For the text-containing cell, return its midpoint in (X, Y) coordinate format. 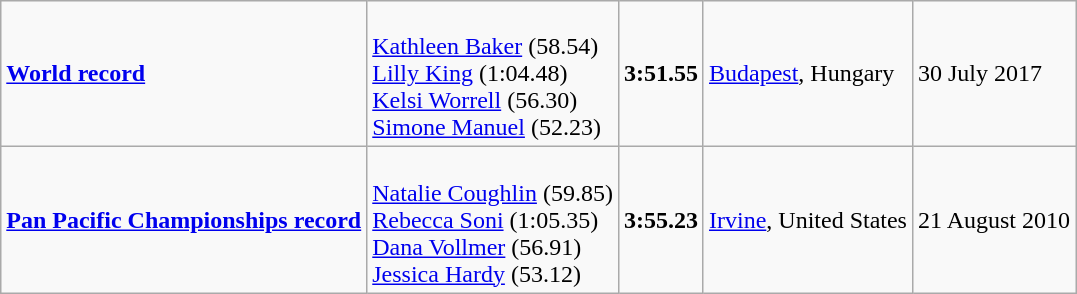
Irvine, United States (808, 220)
Pan Pacific Championships record (184, 220)
30 July 2017 (994, 74)
World record (184, 74)
3:51.55 (660, 74)
3:55.23 (660, 220)
21 August 2010 (994, 220)
Kathleen Baker (58.54)Lilly King (1:04.48)Kelsi Worrell (56.30)Simone Manuel (52.23) (493, 74)
Natalie Coughlin (59.85)Rebecca Soni (1:05.35)Dana Vollmer (56.91)Jessica Hardy (53.12) (493, 220)
Budapest, Hungary (808, 74)
